Provide the [X, Y] coordinate of the cell's center where the given text is located.  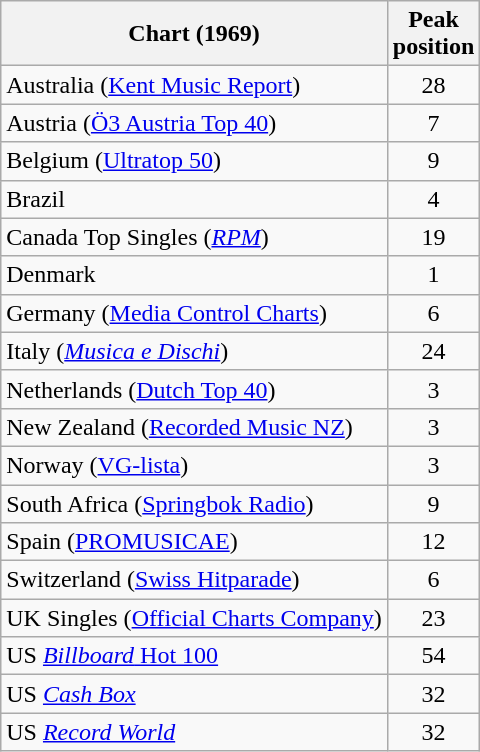
54 [433, 656]
12 [433, 542]
Austria (Ö3 Austria Top 40) [194, 123]
7 [433, 123]
Brazil [194, 199]
28 [433, 85]
UK Singles (Official Charts Company) [194, 618]
24 [433, 351]
Peakposition [433, 34]
23 [433, 618]
19 [433, 237]
Spain (PROMUSICAE) [194, 542]
US Cash Box [194, 694]
US Record World [194, 732]
Norway (VG-lista) [194, 465]
Canada Top Singles (RPM) [194, 237]
Denmark [194, 275]
South Africa (Springbok Radio) [194, 503]
New Zealand (Recorded Music NZ) [194, 427]
4 [433, 199]
Belgium (Ultratop 50) [194, 161]
Italy (Musica e Dischi) [194, 351]
Chart (1969) [194, 34]
Netherlands (Dutch Top 40) [194, 389]
US Billboard Hot 100 [194, 656]
Australia (Kent Music Report) [194, 85]
1 [433, 275]
Germany (Media Control Charts) [194, 313]
Switzerland (Swiss Hitparade) [194, 580]
